For the text-containing cell, return its midpoint in (X, Y) coordinate format. 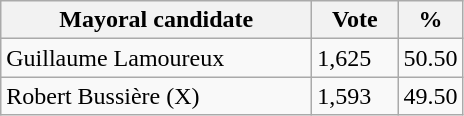
Robert Bussière (X) (156, 96)
Guillaume Lamoureux (156, 58)
Vote (355, 20)
% (430, 20)
49.50 (430, 96)
1,625 (355, 58)
1,593 (355, 96)
50.50 (430, 58)
Mayoral candidate (156, 20)
